Provide the (X, Y) coordinate of the cell's center where the given text is located.  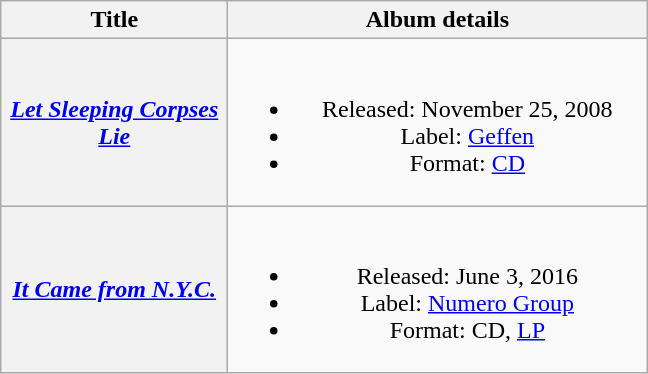
Title (114, 20)
Album details (438, 20)
Released: November 25, 2008Label: GeffenFormat: CD (438, 122)
Released: June 3, 2016Label: Numero GroupFormat: CD, LP (438, 290)
Let Sleeping Corpses Lie (114, 122)
It Came from N.Y.C. (114, 290)
